From the cell containing the given text, extract its center point as [X, Y] coordinate. 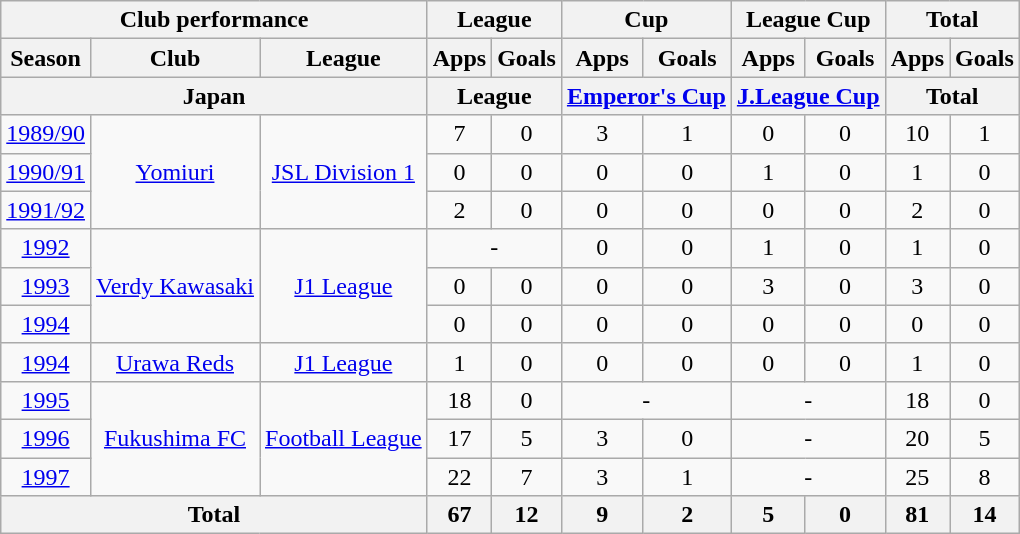
8 [985, 477]
Yomiuri [174, 172]
17 [459, 438]
Urawa Reds [174, 362]
Fukushima FC [174, 438]
12 [527, 515]
1993 [46, 286]
1989/90 [46, 134]
9 [602, 515]
Verdy Kawasaki [174, 286]
22 [459, 477]
Emperor's Cup [646, 96]
Season [46, 58]
10 [917, 134]
81 [917, 515]
1995 [46, 400]
1997 [46, 477]
25 [917, 477]
Football League [344, 438]
Club [174, 58]
J.League Cup [808, 96]
1992 [46, 248]
1991/92 [46, 210]
1990/91 [46, 172]
67 [459, 515]
1996 [46, 438]
Japan [214, 96]
14 [985, 515]
Cup [646, 20]
JSL Division 1 [344, 172]
League Cup [808, 20]
Club performance [214, 20]
20 [917, 438]
